Scan for the cell matching the given text and deliver its [X, Y] coordinate at center. 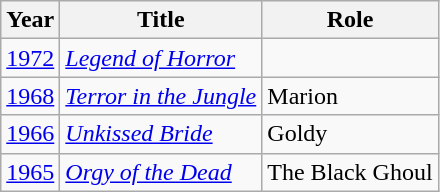
Orgy of the Dead [161, 172]
Title [161, 20]
Marion [350, 96]
Goldy [350, 134]
Role [350, 20]
Unkissed Bride [161, 134]
1972 [30, 58]
Terror in the Jungle [161, 96]
Year [30, 20]
1965 [30, 172]
Legend of Horror [161, 58]
1968 [30, 96]
1966 [30, 134]
The Black Ghoul [350, 172]
